From the cell containing the given text, extract its center point as (x, y) coordinate. 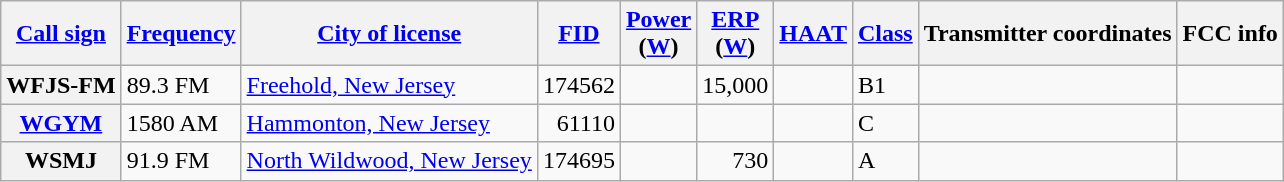
15,000 (736, 85)
North Wildwood, New Jersey (389, 161)
Frequency (181, 34)
City of license (389, 34)
730 (736, 161)
Power(W) (658, 34)
91.9 FM (181, 161)
FCC info (1230, 34)
61110 (578, 123)
ERP(W) (736, 34)
Hammonton, New Jersey (389, 123)
89.3 FM (181, 85)
WFJS-FM (61, 85)
B1 (885, 85)
Transmitter coordinates (1048, 34)
HAAT (814, 34)
WSMJ (61, 161)
Freehold, New Jersey (389, 85)
174695 (578, 161)
Class (885, 34)
FID (578, 34)
C (885, 123)
A (885, 161)
1580 AM (181, 123)
WGYM (61, 123)
174562 (578, 85)
Call sign (61, 34)
